Detect which cell encompasses the target text, then output its (X, Y) center coordinate. 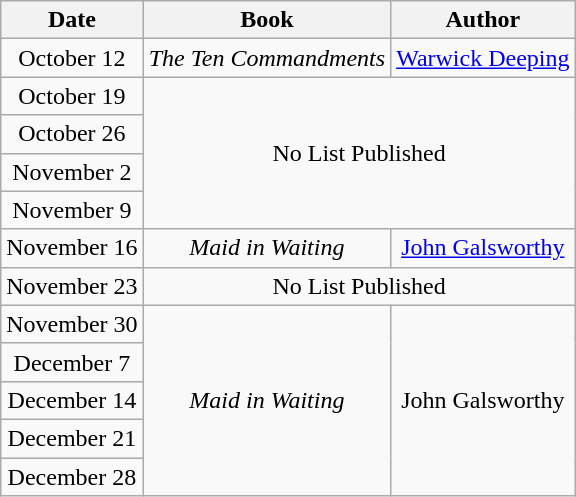
November 30 (72, 324)
December 21 (72, 438)
December 28 (72, 477)
Warwick Deeping (483, 58)
Book (267, 20)
November 16 (72, 248)
November 2 (72, 172)
October 19 (72, 96)
Author (483, 20)
December 14 (72, 400)
The Ten Commandments (267, 58)
Date (72, 20)
October 12 (72, 58)
October 26 (72, 134)
November 23 (72, 286)
November 9 (72, 210)
December 7 (72, 362)
